Search for the cell housing the specified text and yield its (x, y) center coordinate. 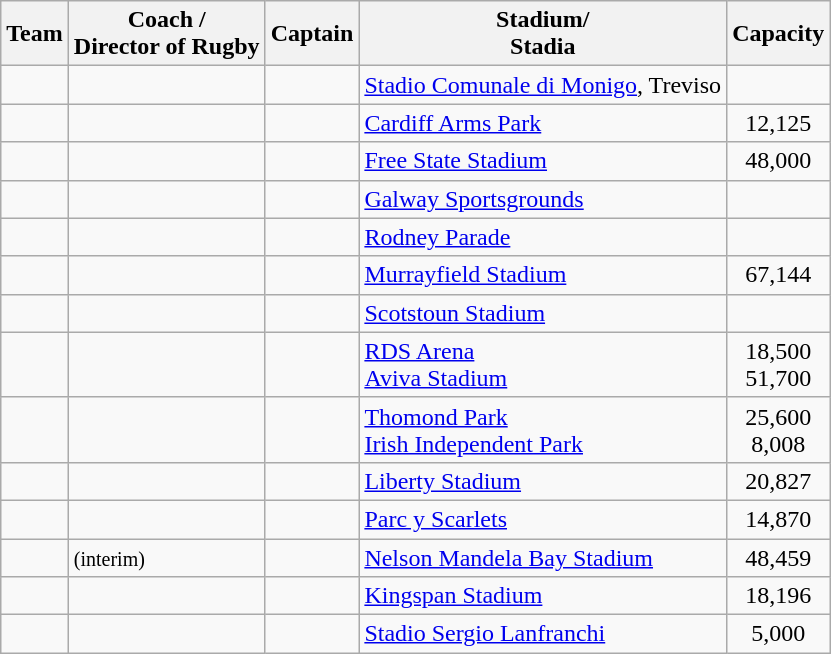
Coach /Director of Rugby (166, 34)
25,6008,008 (778, 430)
Capacity (778, 34)
Scotstoun Stadium (543, 313)
Stadio Sergio Lanfranchi (543, 634)
Free State Stadium (543, 161)
Nelson Mandela Bay Stadium (543, 557)
Rodney Parade (543, 237)
(interim) (166, 557)
48,000 (778, 161)
Stadio Comunale di Monigo, Treviso (543, 85)
Stadium/Stadia (543, 34)
Galway Sportsgrounds (543, 199)
67,144 (778, 275)
Captain (312, 34)
18,50051,700 (778, 364)
20,827 (778, 481)
Thomond ParkIrish Independent Park (543, 430)
14,870 (778, 519)
48,459 (778, 557)
Kingspan Stadium (543, 596)
Liberty Stadium (543, 481)
Cardiff Arms Park (543, 123)
Parc y Scarlets (543, 519)
RDS ArenaAviva Stadium (543, 364)
Team (35, 34)
Murrayfield Stadium (543, 275)
18,196 (778, 596)
5,000 (778, 634)
12,125 (778, 123)
